From the cell containing the given text, extract its center point as (x, y) coordinate. 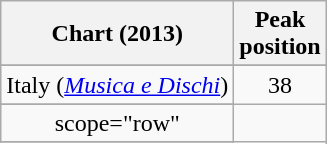
scope="row" (118, 123)
38 (280, 85)
Peakposition (280, 34)
Italy (Musica e Dischi) (118, 85)
Chart (2013) (118, 34)
